Return the (x, y) coordinate for the center point of the cell that contains the specified text.  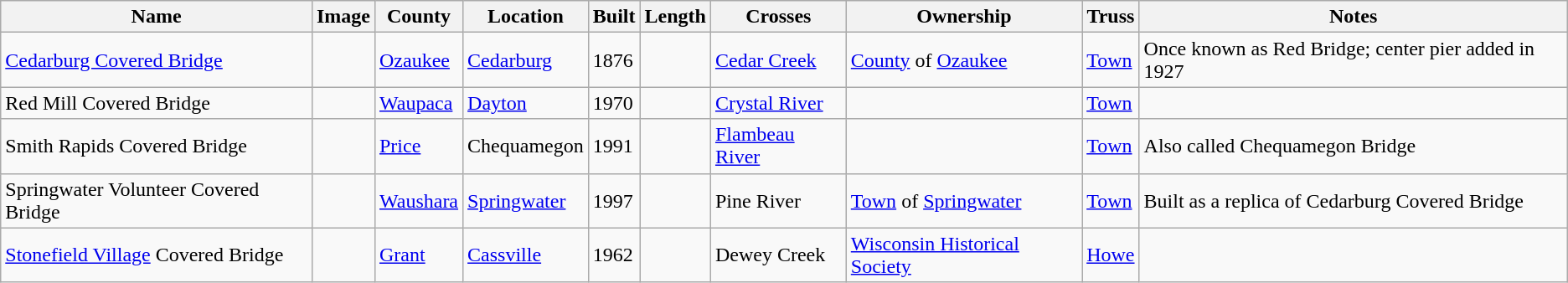
Crystal River (778, 103)
1876 (614, 60)
Smith Rapids Covered Bridge (157, 146)
Town of Springwater (963, 201)
Built as a replica of Cedarburg Covered Bridge (1354, 201)
Dewey Creek (778, 255)
Pine River (778, 201)
Dayton (526, 103)
Price (419, 146)
Ownership (963, 17)
Image (343, 17)
Red Mill Covered Bridge (157, 103)
Flambeau River (778, 146)
County of Ozaukee (963, 60)
Once known as Red Bridge; center pier added in 1927 (1354, 60)
Location (526, 17)
Truss (1111, 17)
Springwater (526, 201)
Length (675, 17)
Cedar Creek (778, 60)
Wisconsin Historical Society (963, 255)
Ozaukee (419, 60)
Cedarburg Covered Bridge (157, 60)
1970 (614, 103)
County (419, 17)
Grant (419, 255)
Waushara (419, 201)
Waupaca (419, 103)
1991 (614, 146)
Name (157, 17)
Cedarburg (526, 60)
1997 (614, 201)
Built (614, 17)
Cassville (526, 255)
Notes (1354, 17)
Also called Chequamegon Bridge (1354, 146)
1962 (614, 255)
Springwater Volunteer Covered Bridge (157, 201)
Chequamegon (526, 146)
Stonefield Village Covered Bridge (157, 255)
Crosses (778, 17)
Howe (1111, 255)
